Provide the (X, Y) coordinate of the cell's center where the given text is located.  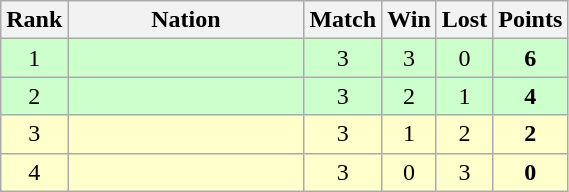
Win (410, 20)
Nation (186, 20)
Match (343, 20)
Rank (34, 20)
Lost (464, 20)
6 (530, 58)
Points (530, 20)
